Return [x, y] of the center of cell containing provided text 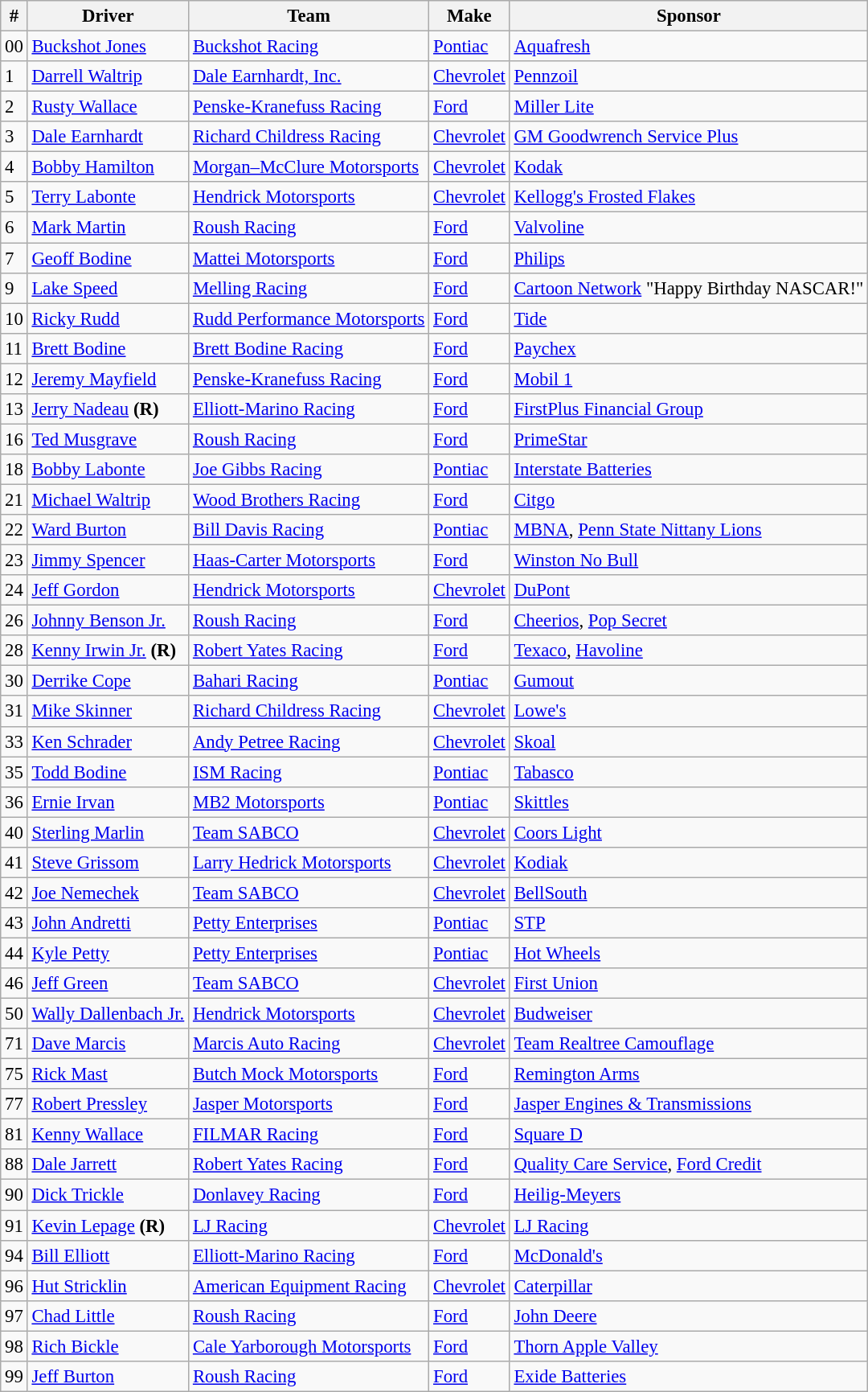
18 [14, 470]
Terry Labonte [108, 197]
Geoff Bodine [108, 258]
Jerry Nadeau (R) [108, 409]
Mattei Motorsports [309, 258]
99 [14, 1377]
Kellogg's Frosted Flakes [689, 197]
Buckshot Jones [108, 47]
Jasper Engines & Transmissions [689, 1104]
9 [14, 288]
22 [14, 530]
Andy Petree Racing [309, 741]
1 [14, 76]
Haas-Carter Motorsports [309, 560]
Exide Batteries [689, 1377]
Jeremy Mayfield [108, 379]
FILMAR Racing [309, 1135]
96 [14, 1286]
3 [14, 137]
Tabasco [689, 772]
ISM Racing [309, 772]
Steve Grissom [108, 863]
33 [14, 741]
Cale Yarborough Motorsports [309, 1346]
Hot Wheels [689, 953]
Citgo [689, 499]
Morgan–McClure Motorsports [309, 167]
Driver [108, 16]
Kenny Wallace [108, 1135]
Rusty Wallace [108, 107]
12 [14, 379]
Sterling Marlin [108, 832]
10 [14, 318]
16 [14, 439]
Skittles [689, 802]
11 [14, 348]
Wood Brothers Racing [309, 499]
44 [14, 953]
Joe Gibbs Racing [309, 470]
STP [689, 923]
81 [14, 1135]
Cartoon Network "Happy Birthday NASCAR!" [689, 288]
Ted Musgrave [108, 439]
Caterpillar [689, 1286]
Melling Racing [309, 288]
Donlavey Racing [309, 1195]
Tide [689, 318]
Ricky Rudd [108, 318]
Ward Burton [108, 530]
BellSouth [689, 893]
MBNA, Penn State Nittany Lions [689, 530]
Team [309, 16]
PrimeStar [689, 439]
Mobil 1 [689, 379]
Derrike Cope [108, 681]
2 [14, 107]
Dale Jarrett [108, 1165]
Ken Schrader [108, 741]
Dick Trickle [108, 1195]
Thorn Apple Valley [689, 1346]
28 [14, 651]
McDonald's [689, 1255]
35 [14, 772]
DuPont [689, 590]
Aquafresh [689, 47]
Kodiak [689, 863]
Winston No Bull [689, 560]
Gumout [689, 681]
21 [14, 499]
GM Goodwrench Service Plus [689, 137]
Bahari Racing [309, 681]
Miller Lite [689, 107]
30 [14, 681]
00 [14, 47]
Joe Nemechek [108, 893]
Lowe's [689, 712]
Larry Hedrick Motorsports [309, 863]
77 [14, 1104]
Philips [689, 258]
6 [14, 228]
97 [14, 1316]
75 [14, 1074]
John Andretti [108, 923]
50 [14, 1014]
26 [14, 621]
40 [14, 832]
Dale Earnhardt [108, 137]
Bobby Hamilton [108, 167]
94 [14, 1255]
Square D [689, 1135]
90 [14, 1195]
31 [14, 712]
Dave Marcis [108, 1044]
Chad Little [108, 1316]
Kyle Petty [108, 953]
Pennzoil [689, 76]
5 [14, 197]
Skoal [689, 741]
Cheerios, Pop Secret [689, 621]
91 [14, 1226]
Budweiser [689, 1014]
Remington Arms [689, 1074]
88 [14, 1165]
Bobby Labonte [108, 470]
24 [14, 590]
Hut Stricklin [108, 1286]
Jasper Motorsports [309, 1104]
7 [14, 258]
71 [14, 1044]
42 [14, 893]
Kevin Lepage (R) [108, 1226]
Jeff Burton [108, 1377]
Todd Bodine [108, 772]
Johnny Benson Jr. [108, 621]
Bill Davis Racing [309, 530]
Buckshot Racing [309, 47]
Rick Mast [108, 1074]
36 [14, 802]
46 [14, 983]
Team Realtree Camouflage [689, 1044]
Michael Waltrip [108, 499]
4 [14, 167]
13 [14, 409]
Wally Dallenbach Jr. [108, 1014]
Quality Care Service, Ford Credit [689, 1165]
Valvoline [689, 228]
Texaco, Havoline [689, 651]
41 [14, 863]
Darrell Waltrip [108, 76]
Kodak [689, 167]
43 [14, 923]
Brett Bodine Racing [309, 348]
John Deere [689, 1316]
Heilig-Meyers [689, 1195]
Dale Earnhardt, Inc. [309, 76]
Mike Skinner [108, 712]
Jeff Green [108, 983]
FirstPlus Financial Group [689, 409]
Coors Light [689, 832]
Marcis Auto Racing [309, 1044]
Make [469, 16]
Brett Bodine [108, 348]
First Union [689, 983]
Sponsor [689, 16]
Jeff Gordon [108, 590]
Butch Mock Motorsports [309, 1074]
MB2 Motorsports [309, 802]
Mark Martin [108, 228]
Rich Bickle [108, 1346]
# [14, 16]
Rudd Performance Motorsports [309, 318]
98 [14, 1346]
American Equipment Racing [309, 1286]
Bill Elliott [108, 1255]
Robert Pressley [108, 1104]
Lake Speed [108, 288]
23 [14, 560]
Ernie Irvan [108, 802]
Kenny Irwin Jr. (R) [108, 651]
Jimmy Spencer [108, 560]
Interstate Batteries [689, 470]
Paychex [689, 348]
